Output the (x, y) coordinate of the center of the cell containing the given text.  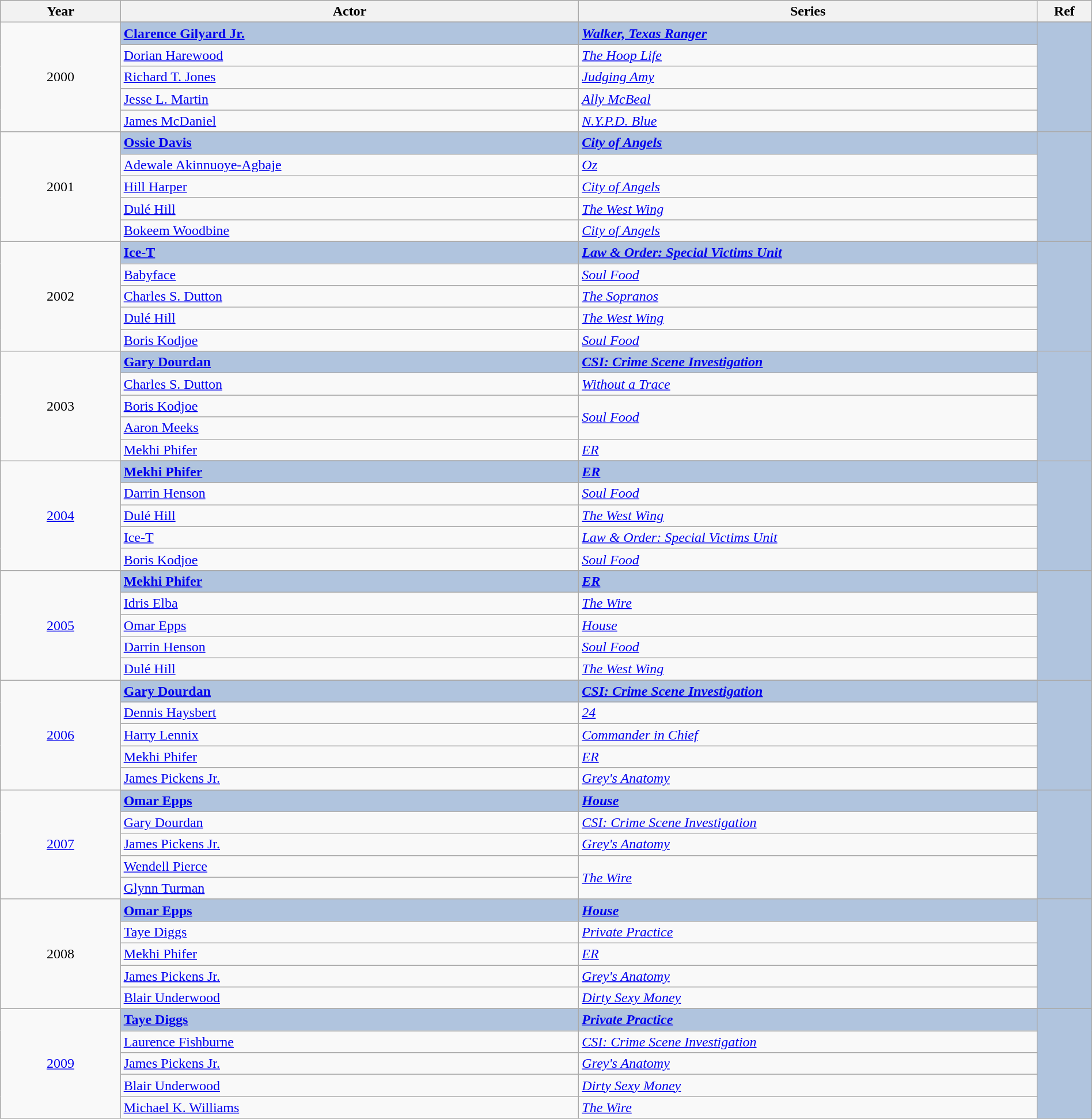
2006 (60, 735)
N.Y.P.D. Blue (808, 121)
Aaron Meeks (350, 428)
Harry Lennix (350, 735)
Adewale Akinnuoye-Agbaje (350, 165)
2004 (60, 515)
Walker, Texas Ranger (808, 33)
2008 (60, 954)
Bokeem Woodbine (350, 230)
Judging Amy (808, 77)
Laurence Fishburne (350, 1042)
2002 (60, 296)
Ossie Davis (350, 143)
Dennis Haysbert (350, 713)
Richard T. Jones (350, 77)
2000 (60, 77)
The Hoop Life (808, 55)
Wendell Pierce (350, 866)
2009 (60, 1064)
Oz (808, 165)
Jesse L. Martin (350, 99)
2003 (60, 406)
Clarence Gilyard Jr. (350, 33)
Actor (350, 12)
Dorian Harewood (350, 55)
Commander in Chief (808, 735)
Ally McBeal (808, 99)
Hill Harper (350, 187)
Ref (1064, 12)
Series (808, 12)
Idris Elba (350, 603)
2007 (60, 844)
24 (808, 713)
Year (60, 12)
Glynn Turman (350, 888)
The Sopranos (808, 297)
Babyface (350, 275)
2001 (60, 187)
Michael K. Williams (350, 1107)
2005 (60, 625)
James McDaniel (350, 121)
Without a Trace (808, 384)
